Find where the given text appears and provide that cell's center as (X, Y) coordinate. 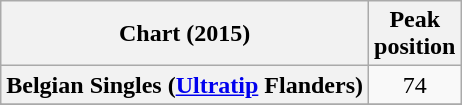
74 (415, 85)
Belgian Singles (Ultratip Flanders) (185, 85)
Peakposition (415, 34)
Chart (2015) (185, 34)
